Capture the cell that displays the provided text and extract its (X, Y) central coordinate. 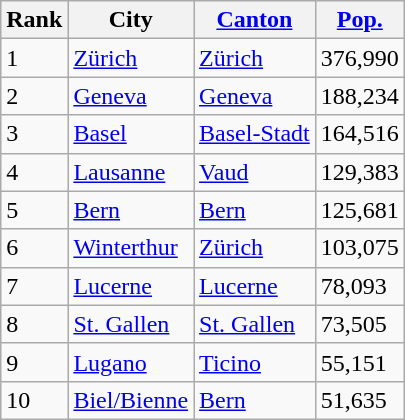
Winterthur (131, 248)
55,151 (360, 362)
3 (34, 134)
6 (34, 248)
Lugano (131, 362)
103,075 (360, 248)
Vaud (255, 172)
5 (34, 210)
73,505 (360, 324)
Biel/Bienne (131, 400)
10 (34, 400)
1 (34, 58)
Basel (131, 134)
7 (34, 286)
Basel-Stadt (255, 134)
City (131, 20)
Lausanne (131, 172)
125,681 (360, 210)
Pop. (360, 20)
Ticino (255, 362)
4 (34, 172)
9 (34, 362)
2 (34, 96)
376,990 (360, 58)
188,234 (360, 96)
164,516 (360, 134)
51,635 (360, 400)
Canton (255, 20)
Rank (34, 20)
129,383 (360, 172)
8 (34, 324)
78,093 (360, 286)
